Scan for the cell matching the given text and deliver its [x, y] coordinate at center. 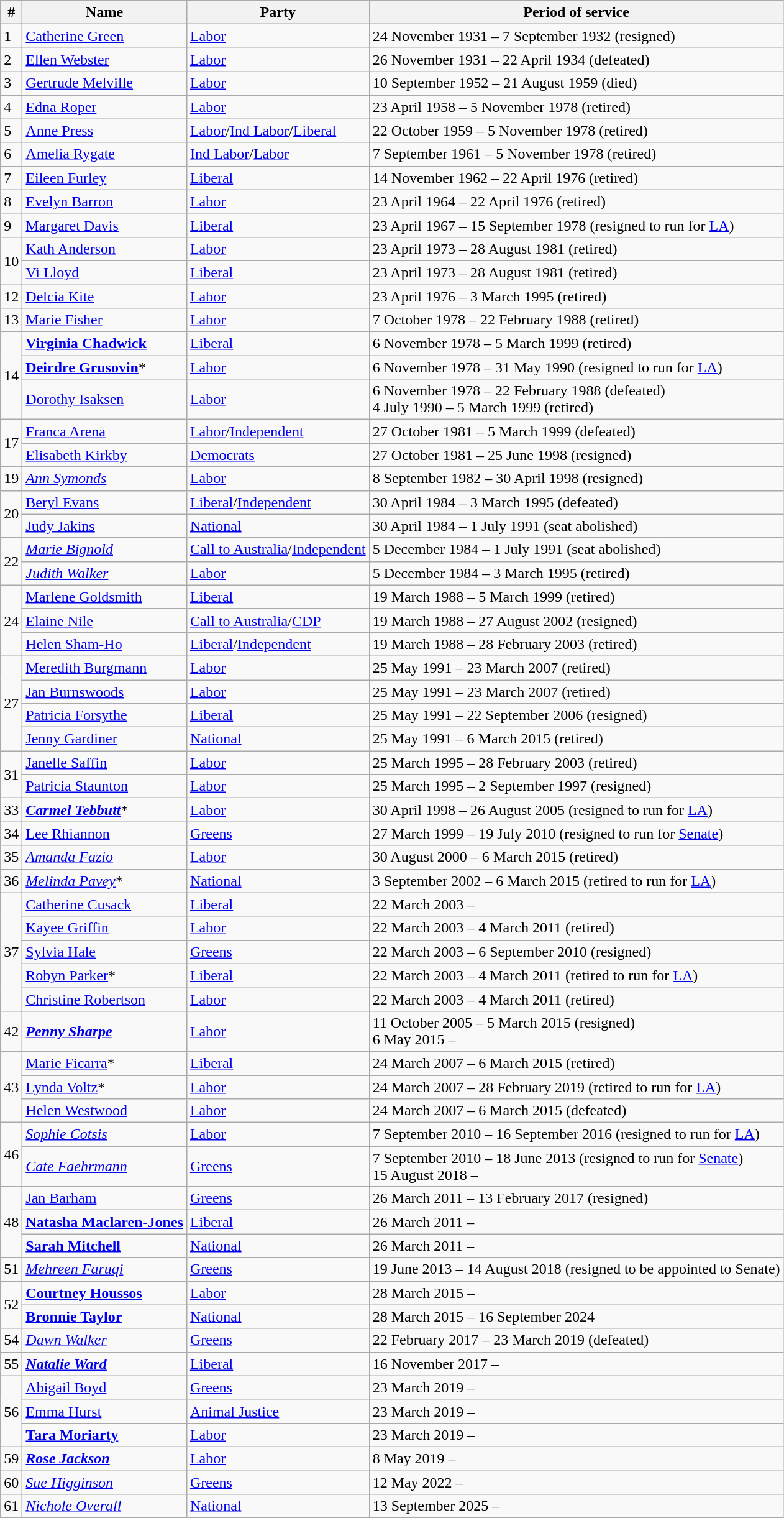
22 February 2017 – 23 March 2019 (defeated) [577, 1340]
34 [11, 834]
Judith Walker [104, 573]
27 October 1981 – 5 March 1999 (defeated) [577, 431]
60 [11, 1483]
Robyn Parker* [104, 975]
25 March 1995 – 28 February 2003 (retired) [577, 763]
25 May 1991 – 22 September 2006 (resigned) [577, 715]
Tara Moriarty [104, 1435]
28 March 2015 – [577, 1293]
Franca Arena [104, 431]
Catherine Cusack [104, 904]
7 [11, 178]
7 September 2010 – 16 September 2016 (resigned to run for LA) [577, 1134]
Period of service [577, 12]
Lynda Voltz* [104, 1087]
Cate Faehrmann [104, 1166]
13 September 2025 – [577, 1506]
16 November 2017 – [577, 1364]
7 September 2010 – 18 June 2013 (resigned to run for Senate) 15 August 2018 – [577, 1166]
22 [11, 561]
26 November 1931 – 22 April 1934 (defeated) [577, 60]
54 [11, 1340]
Margaret Davis [104, 225]
46 [11, 1155]
24 November 1931 – 7 September 1932 (resigned) [577, 36]
42 [11, 1031]
26 March 2011 – 13 February 2017 (resigned) [577, 1198]
Sophie Cotsis [104, 1134]
Jenny Gardiner [104, 739]
Marie Fisher [104, 320]
30 August 2000 – 6 March 2015 (retired) [577, 857]
Call to Australia/Independent [278, 550]
24 [11, 620]
Labor/Independent [278, 431]
Call to Australia/CDP [278, 620]
Sue Higginson [104, 1483]
19 June 2013 – 14 August 2018 (resigned to be appointed to Senate) [577, 1269]
5 [11, 131]
Animal Justice [278, 1411]
22 October 1959 – 5 November 1978 (retired) [577, 131]
27 [11, 703]
Jan Barham [104, 1198]
13 [11, 320]
25 May 1991 – 6 March 2015 (retired) [577, 739]
Patricia Staunton [104, 786]
Emma Hurst [104, 1411]
Eileen Furley [104, 178]
Marie Ficarra* [104, 1063]
3 [11, 83]
Janelle Saffin [104, 763]
11 October 2005 – 5 March 2015 (resigned) 6 May 2015 – [577, 1031]
Labor/Ind Labor/Liberal [278, 131]
10 [11, 260]
Deirdre Grusovin* [104, 367]
Patricia Forsythe [104, 715]
27 October 1981 – 25 June 1998 (resigned) [577, 455]
7 October 1978 – 22 February 1988 (retired) [577, 320]
Kath Anderson [104, 249]
30 April 1998 – 26 August 2005 (resigned to run for LA) [577, 810]
8 September 1982 – 30 April 1998 (resigned) [577, 479]
14 [11, 375]
8 [11, 201]
Sarah Mitchell [104, 1246]
23 April 1967 – 15 September 1978 (resigned to run for LA) [577, 225]
31 [11, 775]
6 November 1978 – 5 March 1999 (retired) [577, 344]
61 [11, 1506]
Carmel Tebbutt* [104, 810]
Judy Jakins [104, 526]
27 March 1999 – 19 July 2010 (resigned to run for Senate) [577, 834]
Amanda Fazio [104, 857]
48 [11, 1222]
Dawn Walker [104, 1340]
Mehreen Faruqi [104, 1269]
55 [11, 1364]
Evelyn Barron [104, 201]
5 December 1984 – 3 March 1995 (retired) [577, 573]
30 April 1984 – 3 March 1995 (defeated) [577, 502]
22 March 2003 – 6 September 2010 (resigned) [577, 952]
25 March 1995 – 2 September 1997 (resigned) [577, 786]
3 September 2002 – 6 March 2015 (retired to run for LA) [577, 881]
37 [11, 952]
6 November 1978 – 31 May 1990 (resigned to run for LA) [577, 367]
24 March 2007 – 6 March 2015 (defeated) [577, 1111]
19 March 1988 – 27 August 2002 (resigned) [577, 620]
17 [11, 443]
Jan Burnswoods [104, 692]
33 [11, 810]
Helen Westwood [104, 1111]
Rose Jackson [104, 1458]
Catherine Green [104, 36]
4 [11, 107]
24 March 2007 – 6 March 2015 (retired) [577, 1063]
35 [11, 857]
6 [11, 154]
43 [11, 1087]
6 November 1978 – 22 February 1988 (defeated) 4 July 1990 – 5 March 1999 (retired) [577, 399]
Vi Lloyd [104, 272]
Natalie Ward [104, 1364]
Marlene Goldsmith [104, 597]
Helen Sham-Ho [104, 644]
20 [11, 514]
# [11, 12]
Bronnie Taylor [104, 1317]
19 March 1988 – 5 March 1999 (retired) [577, 597]
23 April 1958 – 5 November 1978 (retired) [577, 107]
5 December 1984 – 1 July 1991 (seat abolished) [577, 550]
Sylvia Hale [104, 952]
Dorothy Isaksen [104, 399]
Delcia Kite [104, 297]
Nichole Overall [104, 1506]
Meredith Burgmann [104, 668]
12 May 2022 – [577, 1483]
56 [11, 1411]
Virginia Chadwick [104, 344]
2 [11, 60]
19 [11, 479]
36 [11, 881]
1 [11, 36]
Courtney Houssos [104, 1293]
Marie Bignold [104, 550]
59 [11, 1458]
Party [278, 12]
28 March 2015 – 16 September 2024 [577, 1317]
Natasha Maclaren-Jones [104, 1222]
14 November 1962 – 22 April 1976 (retired) [577, 178]
10 September 1952 – 21 August 1959 (died) [577, 83]
51 [11, 1269]
Amelia Rygate [104, 154]
52 [11, 1305]
Ellen Webster [104, 60]
Melinda Pavey* [104, 881]
7 September 1961 – 5 November 1978 (retired) [577, 154]
9 [11, 225]
30 April 1984 – 1 July 1991 (seat abolished) [577, 526]
Gertrude Melville [104, 83]
23 April 1964 – 22 April 1976 (retired) [577, 201]
Christine Robertson [104, 999]
12 [11, 297]
19 March 1988 – 28 February 2003 (retired) [577, 644]
Lee Rhiannon [104, 834]
Edna Roper [104, 107]
Ind Labor/Labor [278, 154]
22 March 2003 – 4 March 2011 (retired to run for LA) [577, 975]
Abigail Boyd [104, 1387]
Penny Sharpe [104, 1031]
Kayee Griffin [104, 928]
Elaine Nile [104, 620]
Elisabeth Kirkby [104, 455]
Ann Symonds [104, 479]
24 March 2007 – 28 February 2019 (retired to run for LA) [577, 1087]
22 March 2003 – [577, 904]
Name [104, 12]
8 May 2019 – [577, 1458]
Democrats [278, 455]
Beryl Evans [104, 502]
Anne Press [104, 131]
23 April 1976 – 3 March 1995 (retired) [577, 297]
